Extract the [X, Y] coordinate from the center of the cell holding the provided text.  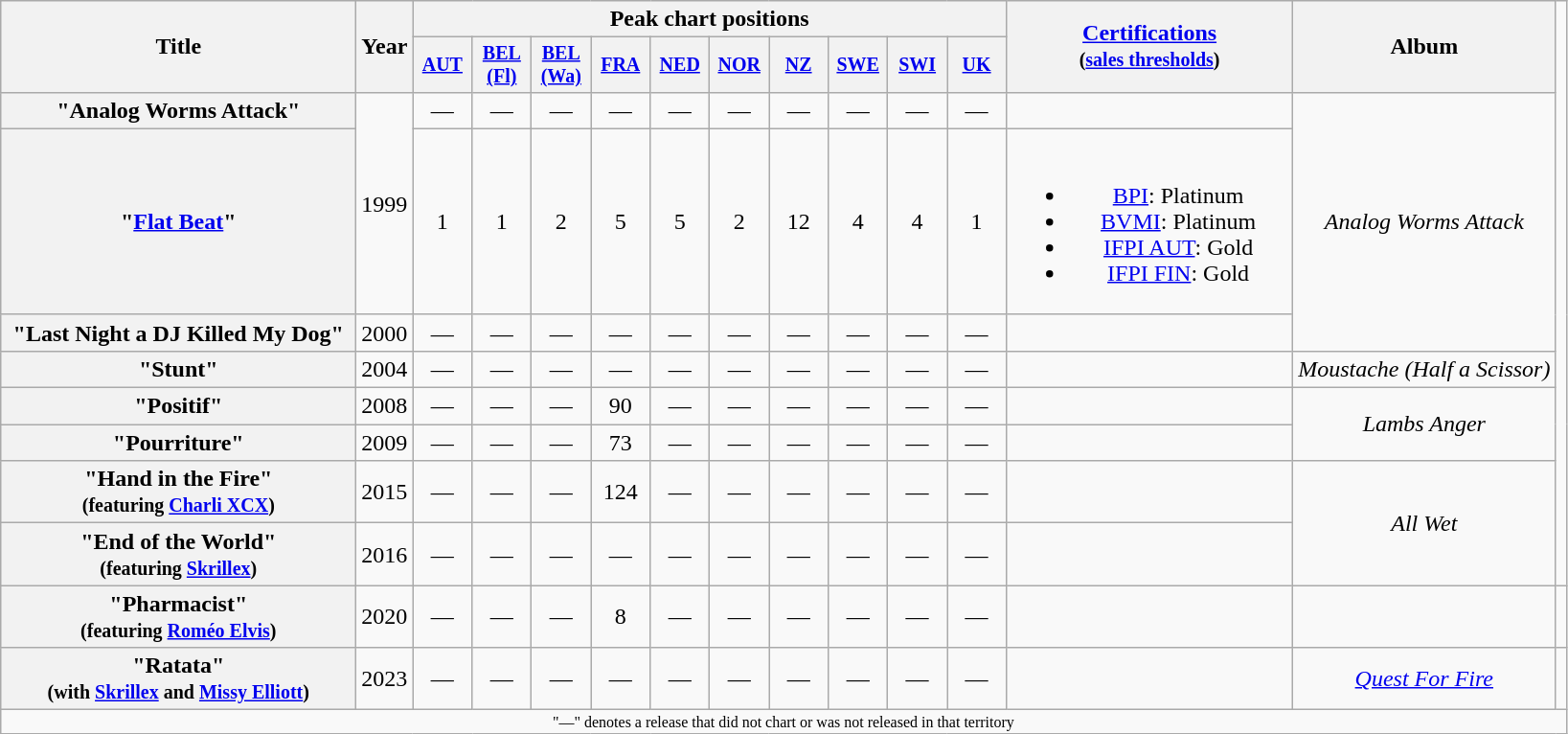
2004 [385, 369]
BEL(Fl) [502, 65]
12 [799, 221]
2020 [385, 617]
NOR [739, 65]
"Ratata"(with Skrillex and Missy Elliott) [178, 678]
Analog Worms Attack [1424, 221]
2000 [385, 333]
All Wet [1424, 523]
SWI [918, 65]
"—" denotes a release that did not chart or was not released in that territory [784, 722]
Peak chart positions [710, 19]
BPI: PlatinumBVMI: PlatinumIFPI AUT: GoldIFPI FIN: Gold [1149, 221]
124 [621, 493]
NZ [799, 65]
Year [385, 47]
2016 [385, 554]
1999 [385, 203]
2009 [385, 443]
Album [1424, 47]
"Stunt" [178, 369]
"Analog Worms Attack" [178, 110]
"Pourriture" [178, 443]
Lambs Anger [1424, 424]
"Positif" [178, 406]
73 [621, 443]
Certifications(sales thresholds) [1149, 47]
"End of the World"(featuring Skrillex) [178, 554]
2008 [385, 406]
Moustache (Half a Scissor) [1424, 369]
SWE [858, 65]
"Pharmacist"(featuring Roméo Elvis) [178, 617]
2015 [385, 493]
FRA [621, 65]
BEL(Wa) [561, 65]
8 [621, 617]
AUT [443, 65]
2023 [385, 678]
"Flat Beat" [178, 221]
"Hand in the Fire"(featuring Charli XCX) [178, 493]
90 [621, 406]
UK [977, 65]
Quest For Fire [1424, 678]
"Last Night a DJ Killed My Dog" [178, 333]
NED [680, 65]
Title [178, 47]
